Locate the cell with the specified text and output its [X, Y] center coordinate. 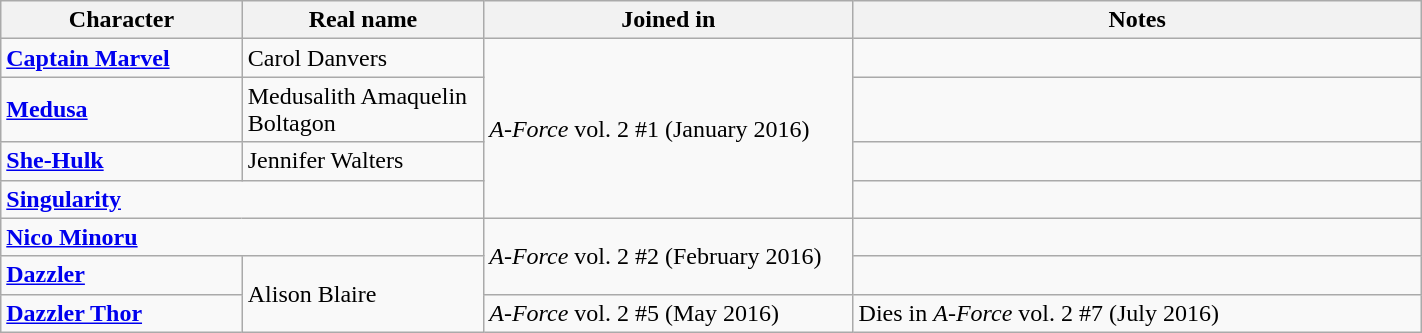
Dies in A-Force vol. 2 #7 (July 2016) [1137, 313]
Carol Danvers [362, 58]
Captain Marvel [122, 58]
Notes [1137, 20]
Real name [362, 20]
A-Force vol. 2 #5 (May 2016) [668, 313]
Nico Minoru [242, 237]
Alison Blaire [362, 294]
Joined in [668, 20]
Medusalith Amaquelin Boltagon [362, 110]
Character [122, 20]
Singularity [242, 199]
Jennifer Walters [362, 161]
Dazzler [122, 275]
A-Force vol. 2 #1 (January 2016) [668, 128]
Dazzler Thor [122, 313]
A-Force vol. 2 #2 (February 2016) [668, 256]
She-Hulk [122, 161]
Medusa [122, 110]
